Find where the given text appears and provide that cell's center as [x, y] coordinate. 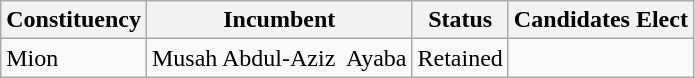
Musah Abdul-Aziz Ayaba [278, 58]
Constituency [74, 20]
Retained [460, 58]
Status [460, 20]
Incumbent [278, 20]
Mion [74, 58]
Candidates Elect [600, 20]
